Detect which cell encompasses the target text, then output its [x, y] center coordinate. 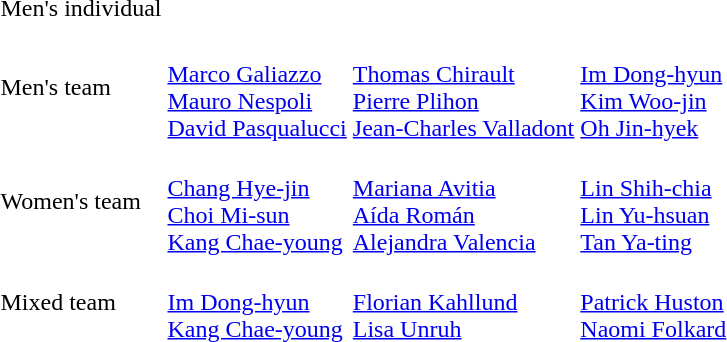
Chang Hye-jin Choi Mi-sun Kang Chae-young [257, 202]
Marco Galiazzo Mauro Nespoli David Pasqualucci [257, 88]
Mariana Avitia Aída Román Alejandra Valencia [464, 202]
Thomas Chirault Pierre Plihon Jean-Charles Valladont [464, 88]
